For the text-containing cell, return its midpoint in (x, y) coordinate format. 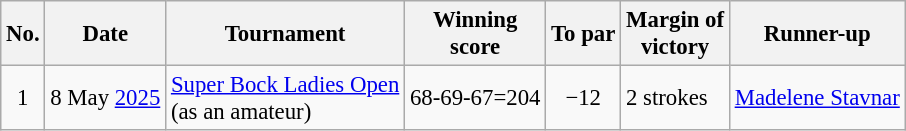
Tournament (286, 34)
Date (106, 34)
Winningscore (476, 34)
Madelene Stavnar (817, 98)
1 (23, 98)
2 strokes (676, 98)
No. (23, 34)
8 May 2025 (106, 98)
To par (584, 34)
Margin ofvictory (676, 34)
Runner-up (817, 34)
68-69-67=204 (476, 98)
−12 (584, 98)
Super Bock Ladies Open(as an amateur) (286, 98)
